Scan for the cell matching the given text and deliver its (x, y) coordinate at center. 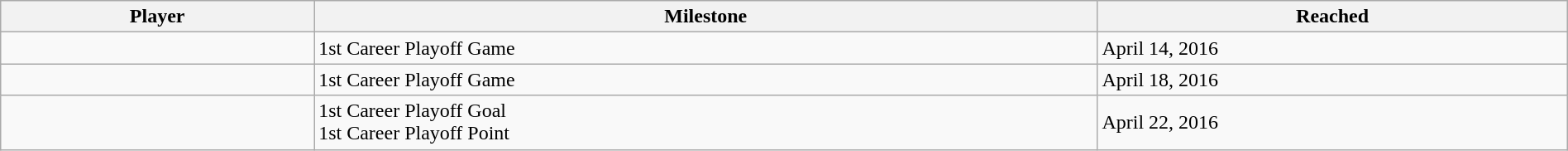
Reached (1332, 17)
Milestone (706, 17)
April 14, 2016 (1332, 48)
Player (157, 17)
April 22, 2016 (1332, 123)
1st Career Playoff Goal1st Career Playoff Point (706, 123)
April 18, 2016 (1332, 80)
